Return [X, Y] of the center of cell containing provided text 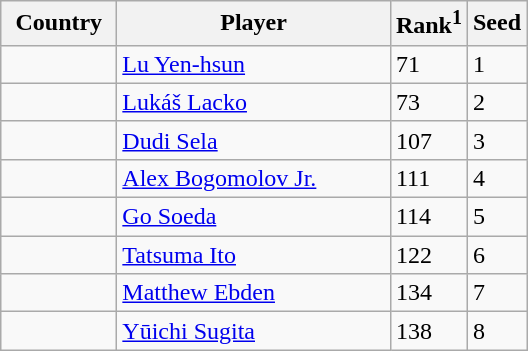
6 [496, 255]
3 [496, 140]
8 [496, 331]
Rank1 [428, 24]
2 [496, 102]
Player [254, 24]
138 [428, 331]
7 [496, 293]
114 [428, 217]
Go Soeda [254, 217]
73 [428, 102]
Seed [496, 24]
Matthew Ebden [254, 293]
134 [428, 293]
Tatsuma Ito [254, 255]
1 [496, 64]
Country [59, 24]
5 [496, 217]
122 [428, 255]
Yūichi Sugita [254, 331]
71 [428, 64]
107 [428, 140]
Alex Bogomolov Jr. [254, 178]
4 [496, 178]
Lukáš Lacko [254, 102]
111 [428, 178]
Lu Yen-hsun [254, 64]
Dudi Sela [254, 140]
